Identify which cell holds the provided text, then report its [x, y] central coordinate. 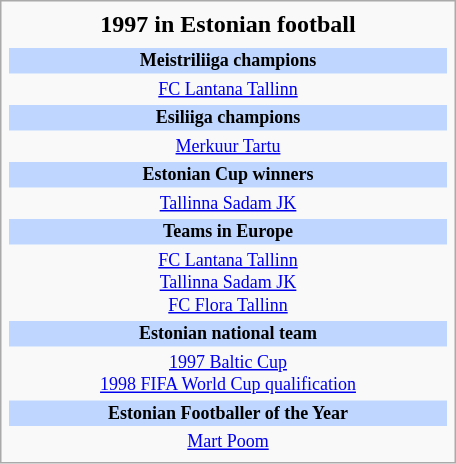
FC Lantana TallinnTallinna Sadam JKFC Flora Tallinn [228, 283]
Teams in Europe [228, 232]
FC Lantana Tallinn [228, 90]
Estonian Footballer of the Year [228, 414]
Merkuur Tartu [228, 147]
Tallinna Sadam JK [228, 204]
1997 Baltic Cup1998 FIFA World Cup qualification [228, 374]
Estonian Cup winners [228, 175]
Esiliiga champions [228, 118]
Mart Poom [228, 442]
1997 in Estonian football [228, 24]
Meistriliiga champions [228, 61]
Estonian national team [228, 334]
